Find where the given text appears and provide that cell's center as [X, Y] coordinate. 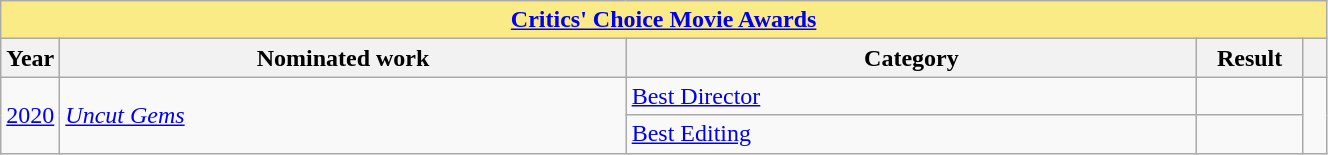
Best Director [912, 96]
Uncut Gems [343, 115]
Result [1250, 58]
Critics' Choice Movie Awards [664, 20]
Nominated work [343, 58]
Best Editing [912, 134]
Year [30, 58]
Category [912, 58]
2020 [30, 115]
